From the cell containing the given text, extract its center point as [X, Y] coordinate. 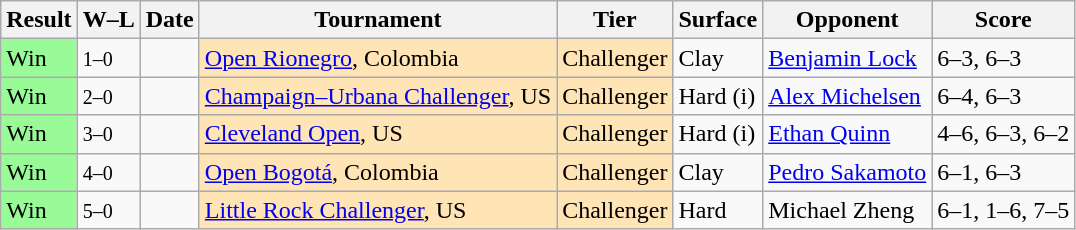
Ethan Quinn [848, 134]
6–1, 1–6, 7–5 [1004, 210]
Open Bogotá, Colombia [378, 172]
Champaign–Urbana Challenger, US [378, 96]
Open Rionegro, Colombia [378, 58]
Surface [718, 20]
4–0 [108, 172]
2–0 [108, 96]
4–6, 6–3, 6–2 [1004, 134]
5–0 [108, 210]
6–4, 6–3 [1004, 96]
1–0 [108, 58]
6–3, 6–3 [1004, 58]
Opponent [848, 20]
Little Rock Challenger, US [378, 210]
Benjamin Lock [848, 58]
Date [170, 20]
Tier [615, 20]
Pedro Sakamoto [848, 172]
Cleveland Open, US [378, 134]
Score [1004, 20]
Alex Michelsen [848, 96]
Hard [718, 210]
W–L [108, 20]
Michael Zheng [848, 210]
Result [39, 20]
3–0 [108, 134]
6–1, 6–3 [1004, 172]
Tournament [378, 20]
